Search for the cell housing the specified text and yield its [X, Y] center coordinate. 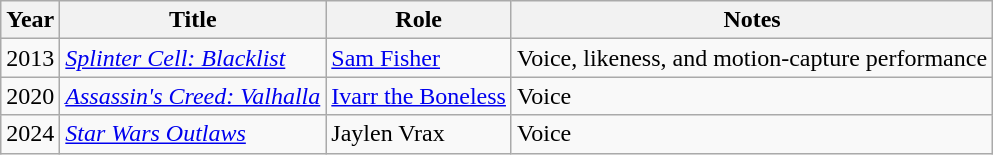
Title [193, 20]
Splinter Cell: Blacklist [193, 58]
Voice, likeness, and motion-capture performance [752, 58]
2024 [30, 134]
Ivarr the Boneless [419, 96]
Assassin's Creed: Valhalla [193, 96]
Year [30, 20]
Sam Fisher [419, 58]
Star Wars Outlaws [193, 134]
2013 [30, 58]
Notes [752, 20]
2020 [30, 96]
Jaylen Vrax [419, 134]
Role [419, 20]
